Capture the cell that displays the provided text and extract its (x, y) central coordinate. 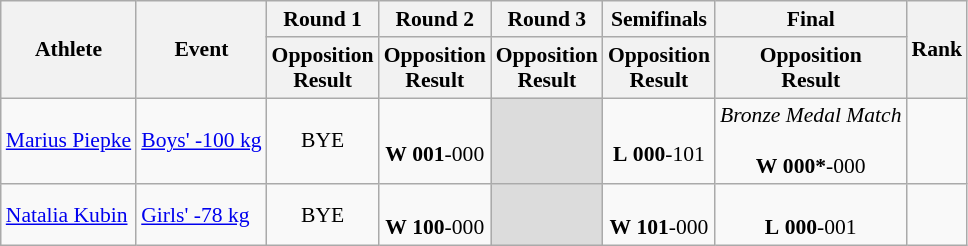
Semifinals (659, 19)
W 001-000 (435, 142)
W 101-000 (659, 216)
Event (201, 50)
W 100-000 (435, 216)
L 000-001 (811, 216)
Rank (938, 50)
Round 3 (547, 19)
Round 1 (323, 19)
Bronze Medal Match W 000*-000 (811, 142)
Final (811, 19)
Athlete (68, 50)
Natalia Kubin (68, 216)
Girls' -78 kg (201, 216)
Round 2 (435, 19)
L 000-101 (659, 142)
Marius Piepke (68, 142)
Boys' -100 kg (201, 142)
